Find where the given text appears and provide that cell's center as [x, y] coordinate. 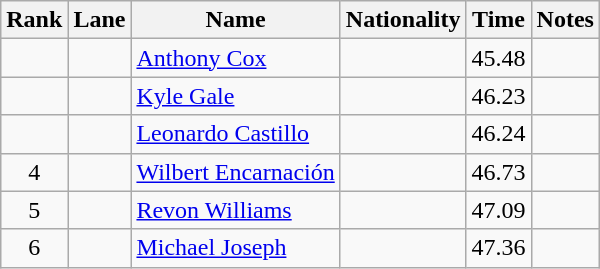
5 [34, 210]
Lane [100, 20]
46.24 [498, 134]
Leonardo Castillo [236, 134]
4 [34, 172]
Name [236, 20]
47.36 [498, 248]
Notes [565, 20]
6 [34, 248]
46.23 [498, 96]
46.73 [498, 172]
Rank [34, 20]
Kyle Gale [236, 96]
45.48 [498, 58]
47.09 [498, 210]
Michael Joseph [236, 248]
Time [498, 20]
Wilbert Encarnación [236, 172]
Revon Williams [236, 210]
Anthony Cox [236, 58]
Nationality [403, 20]
